Extract the [x, y] coordinate from the center of the cell holding the provided text.  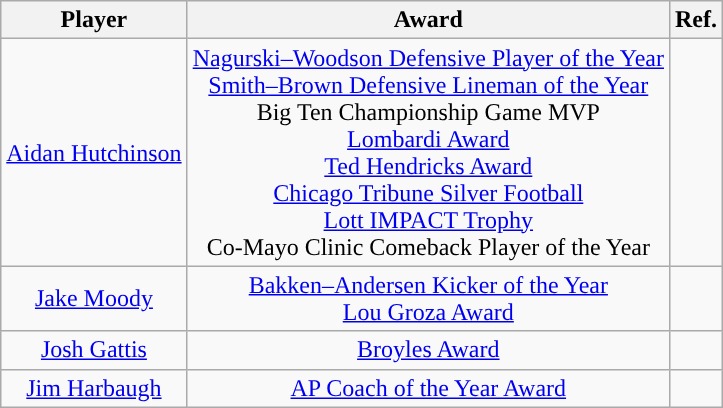
Jim Harbaugh [94, 388]
Ref. [696, 20]
AP Coach of the Year Award [428, 388]
Broyles Award [428, 350]
Josh Gattis [94, 350]
Award [428, 20]
Bakken–Andersen Kicker of the YearLou Groza Award [428, 298]
Jake Moody [94, 298]
Player [94, 20]
Aidan Hutchinson [94, 152]
